Scan for the cell matching the given text and deliver its [X, Y] coordinate at center. 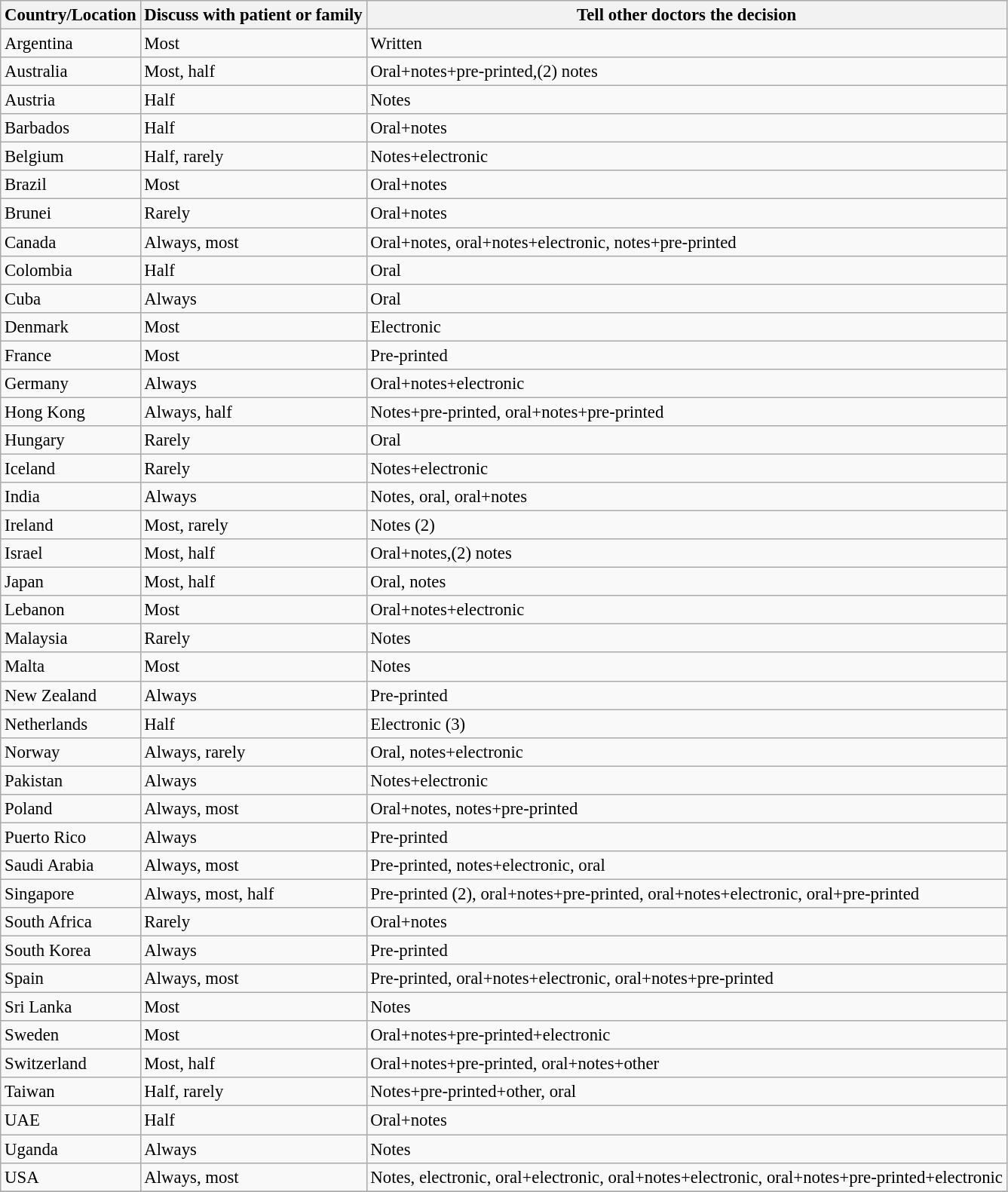
Pre-printed (2), oral+notes+pre-printed, oral+notes+electronic, oral+pre-printed [686, 893]
Oral+notes+pre-printed+electronic [686, 1035]
Notes+pre-printed, oral+notes+pre-printed [686, 412]
Discuss with patient or family [253, 15]
Oral+notes+pre-printed, oral+notes+other [686, 1064]
Tell other doctors the decision [686, 15]
Ireland [71, 526]
USA [71, 1177]
South Korea [71, 951]
Most, rarely [253, 526]
Denmark [71, 326]
Cuba [71, 299]
Belgium [71, 157]
Taiwan [71, 1092]
Switzerland [71, 1064]
France [71, 355]
South Africa [71, 922]
Notes, electronic, oral+electronic, oral+notes+electronic, oral+notes+pre-printed+electronic [686, 1177]
Hungary [71, 440]
Singapore [71, 893]
Oral+notes, notes+pre-printed [686, 809]
Spain [71, 979]
Lebanon [71, 610]
Brazil [71, 185]
Puerto Rico [71, 837]
Notes, oral, oral+notes [686, 497]
Notes+pre-printed+other, oral [686, 1092]
Malta [71, 667]
Pre-printed, notes+electronic, oral [686, 866]
New Zealand [71, 695]
Poland [71, 809]
Electronic (3) [686, 724]
Pre-printed, oral+notes+electronic, oral+notes+pre-printed [686, 979]
Australia [71, 72]
Uganda [71, 1149]
Norway [71, 752]
Brunei [71, 213]
Always, half [253, 412]
Notes (2) [686, 526]
Pakistan [71, 780]
Canada [71, 242]
Oral+notes+pre-printed,(2) notes [686, 72]
Hong Kong [71, 412]
Saudi Arabia [71, 866]
Sri Lanka [71, 1007]
Oral+notes,(2) notes [686, 553]
Iceland [71, 468]
Always, most, half [253, 893]
India [71, 497]
Germany [71, 384]
Sweden [71, 1035]
Netherlands [71, 724]
Oral+notes, oral+notes+electronic, notes+pre-printed [686, 242]
Electronic [686, 326]
Argentina [71, 44]
Barbados [71, 128]
Country/Location [71, 15]
Israel [71, 553]
Oral, notes [686, 582]
UAE [71, 1120]
Austria [71, 100]
Malaysia [71, 639]
Japan [71, 582]
Colombia [71, 270]
Written [686, 44]
Oral, notes+electronic [686, 752]
Always, rarely [253, 752]
